Pinpoint the cell where the given text exists, returning its (x, y) midpoint coordinate. 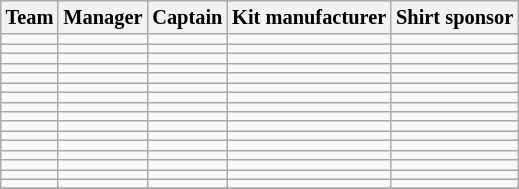
Team (30, 17)
Shirt sponsor (454, 17)
Captain (187, 17)
Manager (102, 17)
Kit manufacturer (309, 17)
